Scan for the cell matching the given text and deliver its [X, Y] coordinate at center. 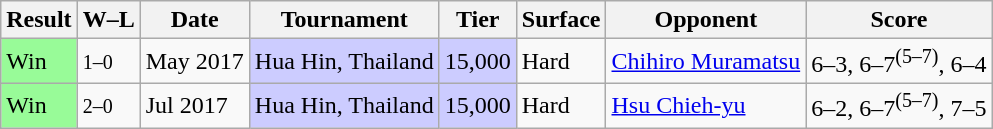
Surface [561, 20]
1–0 [108, 62]
6–3, 6–7(5–7), 6–4 [899, 62]
Date [194, 20]
May 2017 [194, 62]
Opponent [706, 20]
W–L [108, 20]
Score [899, 20]
2–0 [108, 106]
Tournament [344, 20]
Jul 2017 [194, 106]
Result [39, 20]
Chihiro Muramatsu [706, 62]
Hsu Chieh-yu [706, 106]
6–2, 6–7(5–7), 7–5 [899, 106]
Tier [478, 20]
